For the text-containing cell, return its midpoint in [X, Y] coordinate format. 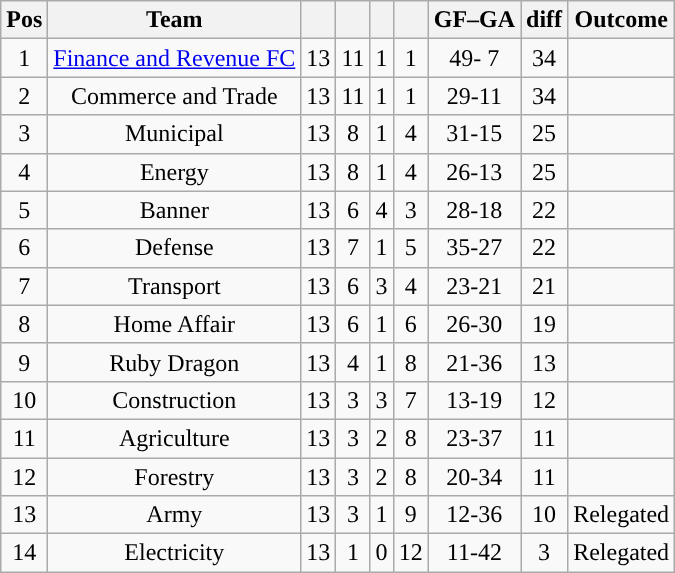
14 [24, 553]
Home Affair [174, 324]
Defense [174, 248]
35-27 [474, 248]
21-36 [474, 362]
Transport [174, 286]
Agriculture [174, 438]
29-11 [474, 96]
Ruby Dragon [174, 362]
diff [544, 20]
28-18 [474, 210]
Commerce and Trade [174, 96]
13-19 [474, 400]
Forestry [174, 477]
GF–GA [474, 20]
0 [382, 553]
Finance and Revenue FC [174, 58]
26-30 [474, 324]
Banner [174, 210]
20-34 [474, 477]
26-13 [474, 172]
11-42 [474, 553]
Electricity [174, 553]
49- 7 [474, 58]
Pos [24, 20]
Army [174, 515]
Municipal [174, 134]
Construction [174, 400]
Team [174, 20]
23-37 [474, 438]
31-15 [474, 134]
Energy [174, 172]
21 [544, 286]
12-36 [474, 515]
Outcome [622, 20]
23-21 [474, 286]
19 [544, 324]
